Output the (X, Y) coordinate of the center of the cell containing the given text.  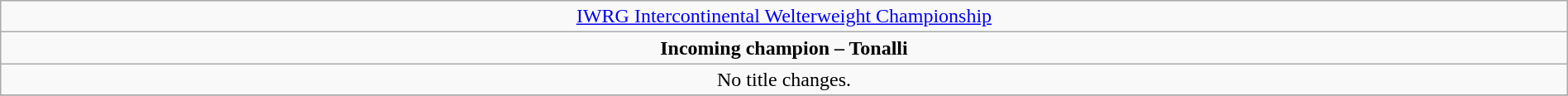
IWRG Intercontinental Welterweight Championship (784, 17)
Incoming champion – Tonalli (784, 48)
No title changes. (784, 79)
